Detect which cell encompasses the target text, then output its (x, y) center coordinate. 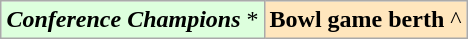
Bowl game berth ^ (366, 20)
Conference Champions * (132, 20)
